Output the [x, y] coordinate of the center of the cell containing the given text.  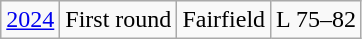
Fairfield [224, 20]
2024 [30, 20]
L 75–82 [316, 20]
First round [118, 20]
